Output the [X, Y] coordinate of the center of the cell containing the given text.  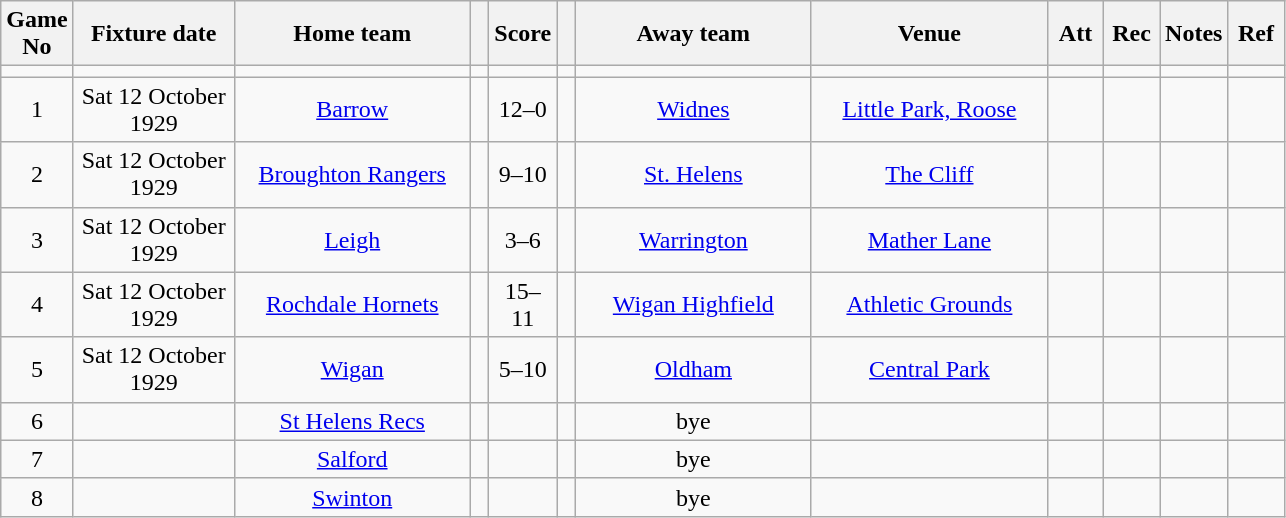
8 [37, 497]
Wigan [352, 370]
Oldham [693, 370]
Venue [929, 34]
3–6 [523, 240]
Home team [352, 34]
Game No [37, 34]
Mather Lane [929, 240]
2 [37, 174]
Leigh [352, 240]
Central Park [929, 370]
Rochdale Hornets [352, 304]
The Cliff [929, 174]
Salford [352, 459]
9–10 [523, 174]
Away team [693, 34]
Fixture date [154, 34]
12–0 [523, 110]
Little Park, Roose [929, 110]
4 [37, 304]
7 [37, 459]
Ref [1256, 34]
Att [1075, 34]
Athletic Grounds [929, 304]
St. Helens [693, 174]
Warrington [693, 240]
Barrow [352, 110]
Widnes [693, 110]
5 [37, 370]
Wigan Highfield [693, 304]
15–11 [523, 304]
3 [37, 240]
1 [37, 110]
6 [37, 421]
Swinton [352, 497]
Notes [1194, 34]
Broughton Rangers [352, 174]
Rec [1132, 34]
Score [523, 34]
St Helens Recs [352, 421]
5–10 [523, 370]
